Detect which cell encompasses the target text, then output its [X, Y] center coordinate. 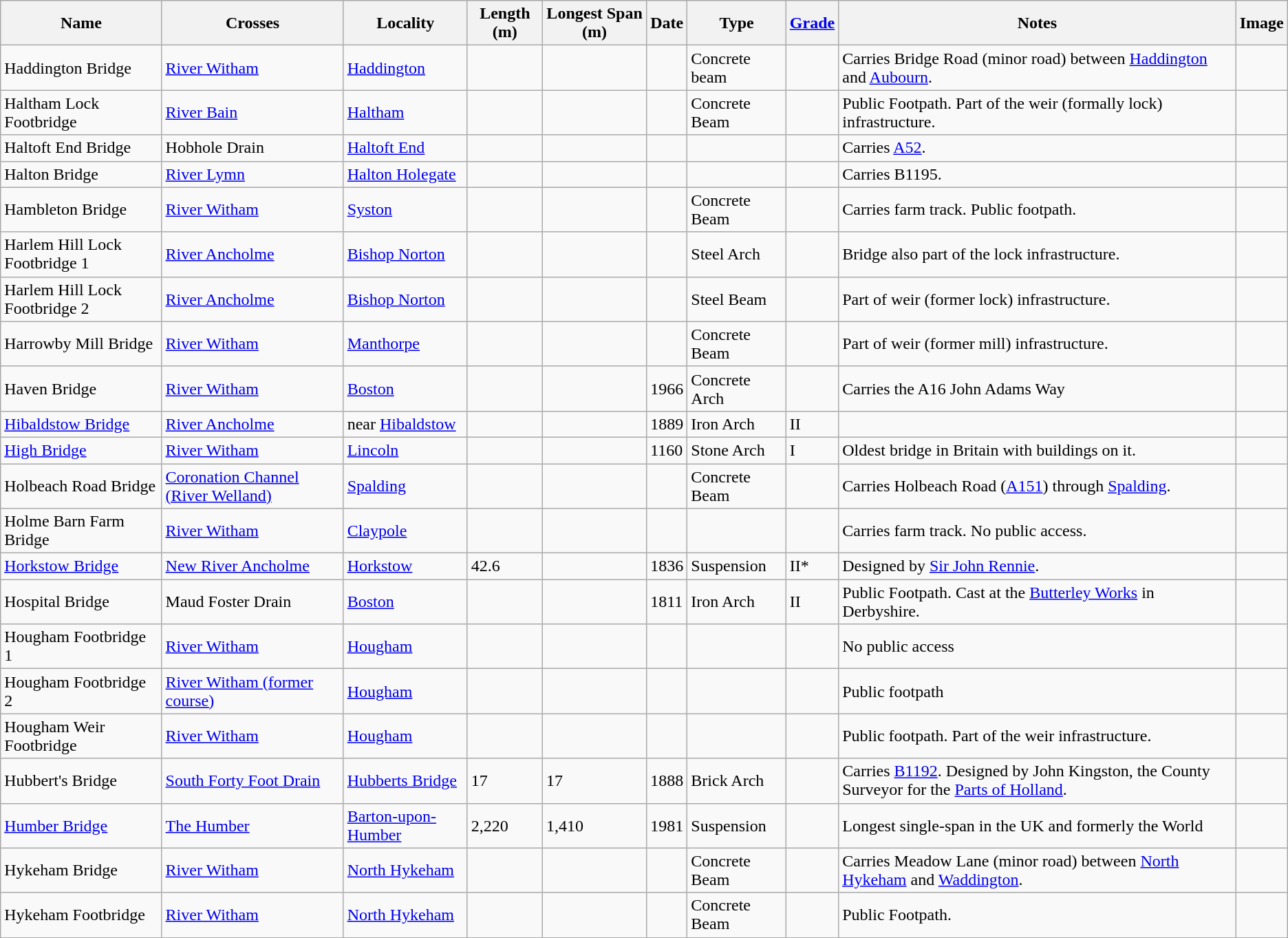
Carries the A16 John Adams Way [1038, 388]
Designed by Sir John Rennie. [1038, 566]
Carries A52. [1038, 148]
Public Footpath. [1038, 915]
Steel Arch [737, 255]
Carries B1195. [1038, 174]
near Hibaldstow [405, 424]
Notes [1038, 23]
1811 [667, 601]
Public Footpath. Part of the weir (formally lock) infrastructure. [1038, 113]
Hougham Footbridge 1 [81, 647]
Carries Meadow Lane (minor road) between North Hykeham and Waddington. [1038, 870]
River Bain [253, 113]
1889 [667, 424]
Lincoln [405, 450]
Holbeach Road Bridge [81, 486]
Longest single-span in the UK and formerly the World [1038, 826]
Manthorpe [405, 344]
Name [81, 23]
Hospital Bridge [81, 601]
Part of weir (former lock) infrastructure. [1038, 299]
Hykeham Footbridge [81, 915]
South Forty Foot Drain [253, 780]
Haltoft End Bridge [81, 148]
II* [812, 566]
Humber Bridge [81, 826]
1160 [667, 450]
The Humber [253, 826]
Date [667, 23]
Type [737, 23]
Syston [405, 209]
1836 [667, 566]
42.6 [505, 566]
Haddington [405, 67]
Public Footpath. Cast at the Butterley Works in Derbyshire. [1038, 601]
Horkstow Bridge [81, 566]
Steel Beam [737, 299]
Bridge also part of the lock infrastructure. [1038, 255]
Harrowby Mill Bridge [81, 344]
No public access [1038, 647]
Part of weir (former mill) infrastructure. [1038, 344]
New River Ancholme [253, 566]
1888 [667, 780]
Hykeham Bridge [81, 870]
1981 [667, 826]
Grade [812, 23]
Hambleton Bridge [81, 209]
Concrete Arch [737, 388]
Carries farm track. No public access. [1038, 531]
Halton Holegate [405, 174]
Harlem Hill Lock Footbridge 1 [81, 255]
Image [1262, 23]
Concrete beam [737, 67]
Public footpath. Part of the weir infrastructure. [1038, 736]
Length (m) [505, 23]
Carries Bridge Road (minor road) between Haddington and Aubourn. [1038, 67]
Haltham [405, 113]
Oldest bridge in Britain with buildings on it. [1038, 450]
Horkstow [405, 566]
River Lymn [253, 174]
Harlem Hill Lock Footbridge 2 [81, 299]
Claypole [405, 531]
Hobhole Drain [253, 148]
Hubbert's Bridge [81, 780]
Carries farm track. Public footpath. [1038, 209]
Stone Arch [737, 450]
Brick Arch [737, 780]
Haltham Lock Footbridge [81, 113]
Hibaldstow Bridge [81, 424]
Hubberts Bridge [405, 780]
I [812, 450]
Maud Foster Drain [253, 601]
Haltoft End [405, 148]
Locality [405, 23]
Haddington Bridge [81, 67]
2,220 [505, 826]
Carries Holbeach Road (A151) through Spalding. [1038, 486]
Hougham Weir Footbridge [81, 736]
Public footpath [1038, 691]
Spalding [405, 486]
Haven Bridge [81, 388]
Crosses [253, 23]
Longest Span (m) [594, 23]
Hougham Footbridge 2 [81, 691]
Coronation Channel (River Welland) [253, 486]
Halton Bridge [81, 174]
High Bridge [81, 450]
Barton-upon-Humber [405, 826]
Holme Barn Farm Bridge [81, 531]
Carries B1192. Designed by John Kingston, the County Surveyor for the Parts of Holland. [1038, 780]
1,410 [594, 826]
1966 [667, 388]
River Witham (former course) [253, 691]
